Capture the cell that displays the provided text and extract its (X, Y) central coordinate. 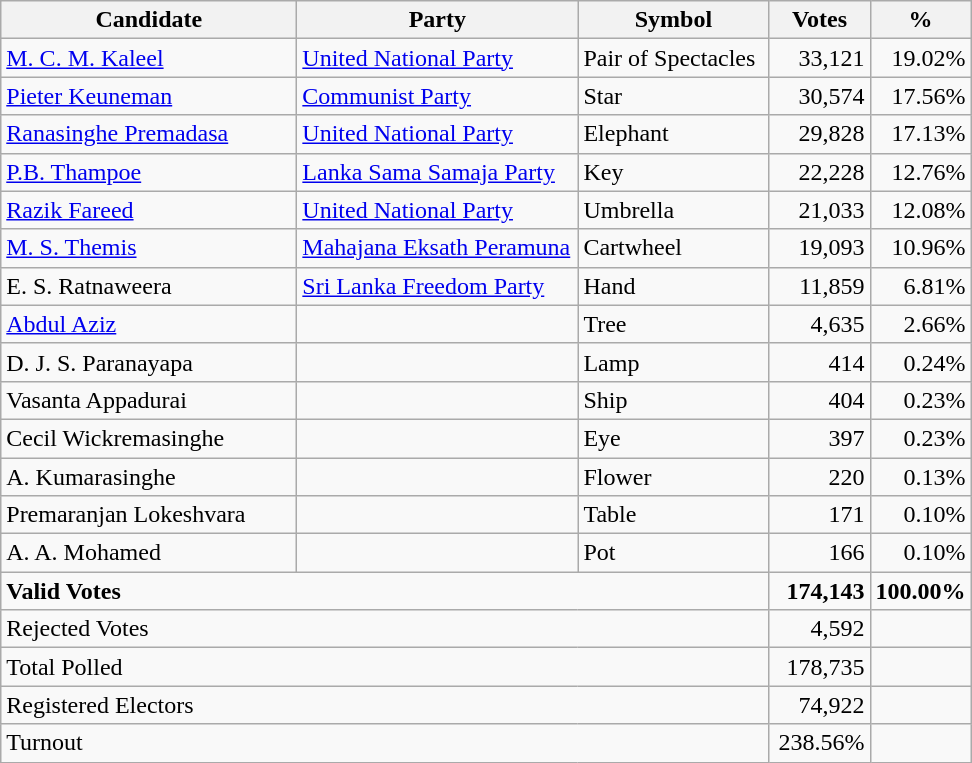
% (920, 20)
Premaranjan Lokeshvara (149, 515)
Pieter Keuneman (149, 96)
Sri Lanka Freedom Party (438, 286)
0.13% (920, 477)
22,228 (820, 172)
Candidate (149, 20)
6.81% (920, 286)
Registered Electors (385, 705)
Umbrella (674, 210)
Symbol (674, 20)
17.13% (920, 134)
166 (820, 553)
Elephant (674, 134)
19.02% (920, 58)
Ranasinghe Premadasa (149, 134)
Pot (674, 553)
0.24% (920, 362)
Key (674, 172)
33,121 (820, 58)
238.56% (820, 743)
M. C. M. Kaleel (149, 58)
Lanka Sama Samaja Party (438, 172)
E. S. Ratnaweera (149, 286)
Flower (674, 477)
P.B. Thampoe (149, 172)
Total Polled (385, 667)
Lamp (674, 362)
11,859 (820, 286)
Razik Fareed (149, 210)
17.56% (920, 96)
220 (820, 477)
74,922 (820, 705)
A. Kumarasinghe (149, 477)
4,635 (820, 324)
Cecil Wickremasinghe (149, 438)
Ship (674, 400)
178,735 (820, 667)
174,143 (820, 591)
Table (674, 515)
Mahajana Eksath Peramuna (438, 248)
404 (820, 400)
Hand (674, 286)
29,828 (820, 134)
30,574 (820, 96)
Abdul Aziz (149, 324)
Tree (674, 324)
Turnout (385, 743)
Party (438, 20)
Cartwheel (674, 248)
Communist Party (438, 96)
Votes (820, 20)
19,093 (820, 248)
Star (674, 96)
100.00% (920, 591)
Eye (674, 438)
12.08% (920, 210)
D. J. S. Paranayapa (149, 362)
21,033 (820, 210)
Vasanta Appadurai (149, 400)
4,592 (820, 629)
10.96% (920, 248)
Rejected Votes (385, 629)
414 (820, 362)
M. S. Themis (149, 248)
A. A. Mohamed (149, 553)
397 (820, 438)
Pair of Spectacles (674, 58)
12.76% (920, 172)
171 (820, 515)
Valid Votes (385, 591)
2.66% (920, 324)
